For the text-containing cell, return its midpoint in (x, y) coordinate format. 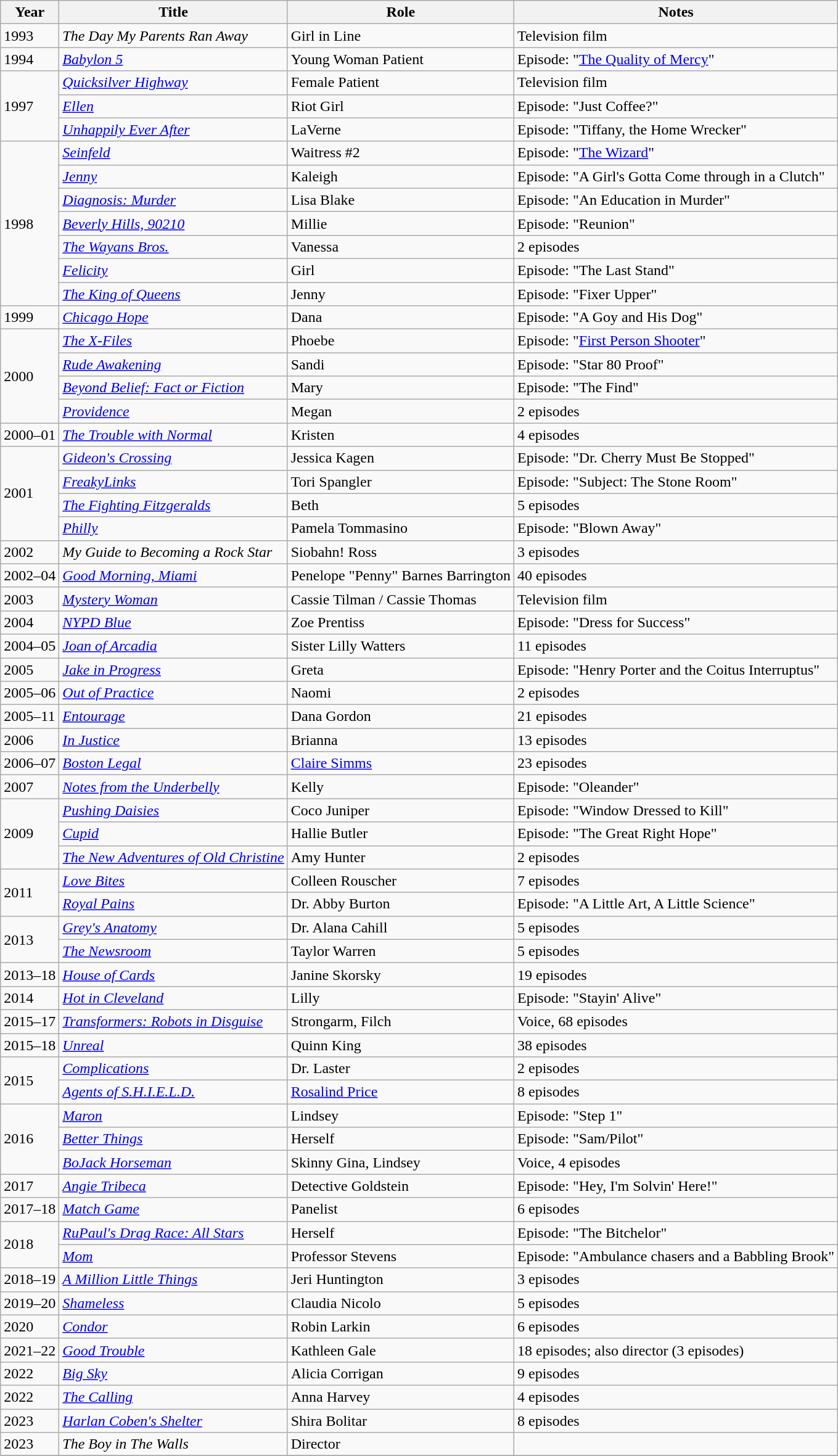
Episode: "Blown Away" (676, 529)
Jessica Kagen (401, 458)
Episode: "The Last Stand" (676, 270)
2006–07 (30, 763)
The Fighting Fitzgeralds (173, 505)
Siobahn! Ross (401, 552)
2015 (30, 1080)
2018–19 (30, 1280)
The Newsroom (173, 951)
40 episodes (676, 575)
Shira Bolitar (401, 1420)
NYPD Blue (173, 622)
Entourage (173, 717)
Dr. Alana Cahill (401, 927)
1994 (30, 59)
In Justice (173, 740)
Maron (173, 1116)
Mom (173, 1256)
2015–17 (30, 1021)
2001 (30, 493)
Zoe Prentiss (401, 622)
2009 (30, 834)
Millie (401, 223)
Kathleen Gale (401, 1350)
Episode: "Step 1" (676, 1116)
Dana (401, 318)
Big Sky (173, 1373)
Young Woman Patient (401, 59)
Episode: "A Little Art, A Little Science" (676, 904)
Year (30, 12)
18 episodes; also director (3 episodes) (676, 1350)
Director (401, 1444)
Quinn King (401, 1045)
Kaleigh (401, 176)
Good Morning, Miami (173, 575)
Episode: "A Goy and His Dog" (676, 318)
Claudia Nicolo (401, 1303)
Brianna (401, 740)
23 episodes (676, 763)
The Day My Parents Ran Away (173, 36)
38 episodes (676, 1045)
Episode: "The Find" (676, 388)
2011 (30, 892)
Joan of Arcadia (173, 646)
Episode: "Reunion" (676, 223)
Megan (401, 411)
2020 (30, 1326)
Voice, 4 episodes (676, 1162)
Rude Awakening (173, 364)
Mary (401, 388)
Panelist (401, 1209)
Episode: "Window Dressed to Kill" (676, 810)
Agents of S.H.I.E.L.D. (173, 1092)
Kelly (401, 787)
Unhappily Ever After (173, 130)
The X-Files (173, 341)
Tori Spangler (401, 482)
Philly (173, 529)
Grey's Anatomy (173, 927)
Lindsey (401, 1116)
Episode: "Ambulance chasers and a Babbling Brook" (676, 1256)
2006 (30, 740)
House of Cards (173, 974)
2013 (30, 939)
Cassie Tilman / Cassie Thomas (401, 599)
1993 (30, 36)
Hot in Cleveland (173, 998)
BoJack Horseman (173, 1162)
Notes (676, 12)
Pamela Tommasino (401, 529)
My Guide to Becoming a Rock Star (173, 552)
Cupid (173, 834)
Royal Pains (173, 904)
Unreal (173, 1045)
Episode: "Tiffany, the Home Wrecker" (676, 130)
7 episodes (676, 881)
Episode: "Sam/Pilot" (676, 1139)
Angie Tribeca (173, 1186)
Episode: "The Wizard" (676, 153)
1999 (30, 318)
Good Trouble (173, 1350)
Kristen (401, 435)
Episode: "A Girl's Gotta Come through in a Clutch" (676, 176)
11 episodes (676, 646)
2005–11 (30, 717)
Episode: "Hey, I'm Solvin' Here!" (676, 1186)
2004 (30, 622)
A Million Little Things (173, 1280)
Beyond Belief: Fact or Fiction (173, 388)
Episode: "The Quality of Mercy" (676, 59)
2014 (30, 998)
Naomi (401, 693)
Female Patient (401, 83)
Claire Simms (401, 763)
Role (401, 12)
LaVerne (401, 130)
Phoebe (401, 341)
Amy Hunter (401, 857)
2018 (30, 1244)
Lilly (401, 998)
Sandi (401, 364)
9 episodes (676, 1373)
2002–04 (30, 575)
1997 (30, 106)
Chicago Hope (173, 318)
Voice, 68 episodes (676, 1021)
2019–20 (30, 1303)
RuPaul's Drag Race: All Stars (173, 1233)
Alicia Corrigan (401, 1373)
Notes from the Underbelly (173, 787)
Riot Girl (401, 106)
Vanessa (401, 247)
The King of Queens (173, 294)
Jeri Huntington (401, 1280)
Episode: "The Bitchelor" (676, 1233)
Robin Larkin (401, 1326)
Seinfeld (173, 153)
2003 (30, 599)
Anna Harvey (401, 1397)
The Calling (173, 1397)
2015–18 (30, 1045)
2002 (30, 552)
Gideon's Crossing (173, 458)
Episode: "An Education in Murder" (676, 200)
13 episodes (676, 740)
2021–22 (30, 1350)
2000 (30, 376)
Quicksilver Highway (173, 83)
Providence (173, 411)
The Boy in The Walls (173, 1444)
Greta (401, 669)
FreakyLinks (173, 482)
2007 (30, 787)
1998 (30, 223)
Hallie Butler (401, 834)
Girl in Line (401, 36)
2000–01 (30, 435)
Waitress #2 (401, 153)
Love Bites (173, 881)
Strongarm, Filch (401, 1021)
The Wayans Bros. (173, 247)
Beverly Hills, 90210 (173, 223)
Coco Juniper (401, 810)
Detective Goldstein (401, 1186)
Mystery Woman (173, 599)
Sister Lilly Watters (401, 646)
Lisa Blake (401, 200)
Felicity (173, 270)
Boston Legal (173, 763)
2017 (30, 1186)
2004–05 (30, 646)
Condor (173, 1326)
Episode: "The Great Right Hope" (676, 834)
19 episodes (676, 974)
Rosalind Price (401, 1092)
The New Adventures of Old Christine (173, 857)
2005 (30, 669)
Shameless (173, 1303)
Pushing Daisies (173, 810)
The Trouble with Normal (173, 435)
Beth (401, 505)
Match Game (173, 1209)
Dana Gordon (401, 717)
2005–06 (30, 693)
21 episodes (676, 717)
2013–18 (30, 974)
Skinny Gina, Lindsey (401, 1162)
Colleen Rouscher (401, 881)
Jake in Progress (173, 669)
Title (173, 12)
2017–18 (30, 1209)
Episode: "Just Coffee?" (676, 106)
2016 (30, 1139)
Episode: "Henry Porter and the Coitus Interruptus" (676, 669)
Episode: "Dr. Cherry Must Be Stopped" (676, 458)
Complications (173, 1069)
Better Things (173, 1139)
Penelope "Penny" Barnes Barrington (401, 575)
Taylor Warren (401, 951)
Ellen (173, 106)
Janine Skorsky (401, 974)
Episode: "First Person Shooter" (676, 341)
Dr. Laster (401, 1069)
Girl (401, 270)
Episode: "Subject: The Stone Room" (676, 482)
Episode: "Fixer Upper" (676, 294)
Professor Stevens (401, 1256)
Babylon 5 (173, 59)
Episode: "Dress for Success" (676, 622)
Transformers: Robots in Disguise (173, 1021)
Harlan Coben's Shelter (173, 1420)
Episode: "Star 80 Proof" (676, 364)
Episode: "Oleander" (676, 787)
Out of Practice (173, 693)
Diagnosis: Murder (173, 200)
Episode: "Stayin' Alive" (676, 998)
Dr. Abby Burton (401, 904)
